Identify which cell holds the provided text, then report its (x, y) central coordinate. 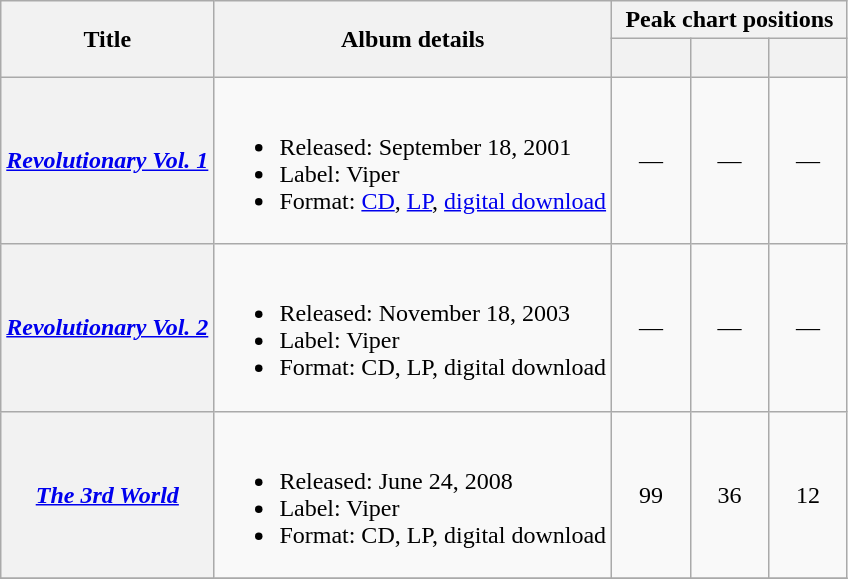
12 (808, 494)
Released: June 24, 2008Label: ViperFormat: CD, LP, digital download (413, 494)
36 (730, 494)
Album details (413, 39)
The 3rd World (108, 494)
Released: September 18, 2001Label: ViperFormat: CD, LP, digital download (413, 160)
Peak chart positions (730, 20)
Released: November 18, 2003Label: ViperFormat: CD, LP, digital download (413, 328)
Revolutionary Vol. 1 (108, 160)
Title (108, 39)
Revolutionary Vol. 2 (108, 328)
99 (652, 494)
